Identify which cell holds the provided text, then report its [X, Y] central coordinate. 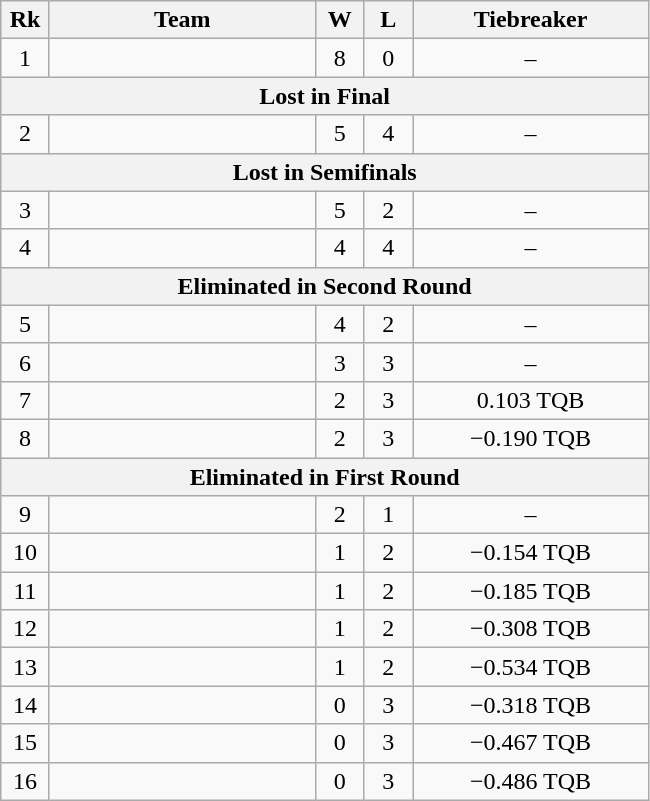
16 [26, 781]
−0.154 TQB [530, 553]
L [388, 20]
9 [26, 515]
Rk [26, 20]
7 [26, 400]
Team [182, 20]
15 [26, 743]
6 [26, 362]
0.103 TQB [530, 400]
−0.185 TQB [530, 591]
Eliminated in First Round [325, 477]
Eliminated in Second Round [325, 286]
−0.190 TQB [530, 438]
W [340, 20]
13 [26, 667]
12 [26, 629]
Lost in Final [325, 96]
−0.318 TQB [530, 705]
−0.534 TQB [530, 667]
14 [26, 705]
11 [26, 591]
−0.467 TQB [530, 743]
Lost in Semifinals [325, 172]
10 [26, 553]
−0.486 TQB [530, 781]
Tiebreaker [530, 20]
−0.308 TQB [530, 629]
